From the cell containing the given text, extract its center point as [x, y] coordinate. 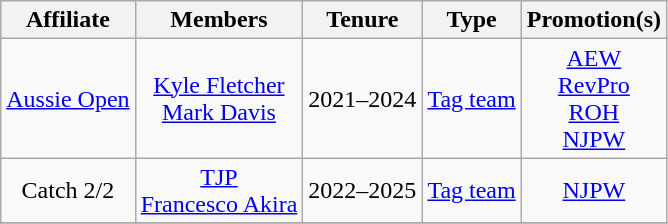
Catch 2/2 [68, 190]
Affiliate [68, 20]
Kyle FletcherMark Davis [219, 98]
NJPW [594, 190]
TJPFrancesco Akira [219, 190]
Tenure [362, 20]
Aussie Open [68, 98]
2022–2025 [362, 190]
AEWRevProROH NJPW [594, 98]
Promotion(s) [594, 20]
Members [219, 20]
2021–2024 [362, 98]
Type [472, 20]
